From the cell containing the given text, extract its center point as (x, y) coordinate. 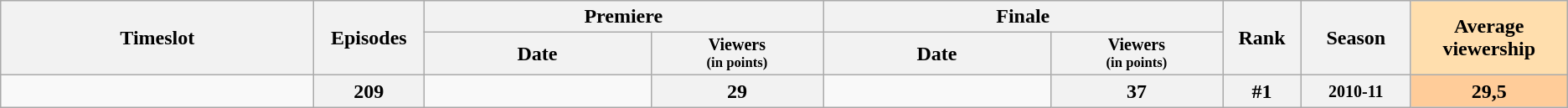
2010-11 (1355, 91)
209 (369, 91)
Episodes (369, 39)
29 (737, 91)
#1 (1262, 91)
Premiere (623, 17)
37 (1137, 91)
Season (1355, 39)
Average viewership (1489, 39)
Finale (1024, 17)
29,5 (1489, 91)
Rank (1262, 39)
Timeslot (157, 39)
